Provide the [X, Y] coordinate of the cell's center where the given text is located.  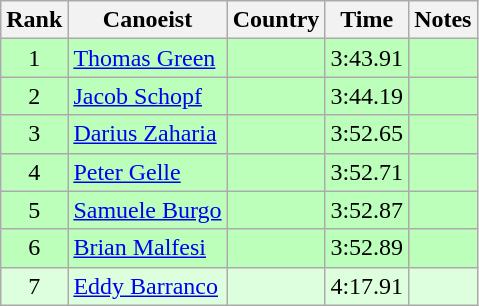
Samuele Burgo [148, 210]
Time [367, 20]
3 [34, 134]
2 [34, 96]
3:52.87 [367, 210]
4:17.91 [367, 286]
1 [34, 58]
3:52.65 [367, 134]
Notes [443, 20]
Rank [34, 20]
6 [34, 248]
5 [34, 210]
3:52.71 [367, 172]
Eddy Barranco [148, 286]
7 [34, 286]
3:43.91 [367, 58]
Canoeist [148, 20]
3:52.89 [367, 248]
4 [34, 172]
Darius Zaharia [148, 134]
Thomas Green [148, 58]
Peter Gelle [148, 172]
Jacob Schopf [148, 96]
Brian Malfesi [148, 248]
Country [276, 20]
3:44.19 [367, 96]
